Extract the [X, Y] coordinate from the center of the cell holding the provided text.  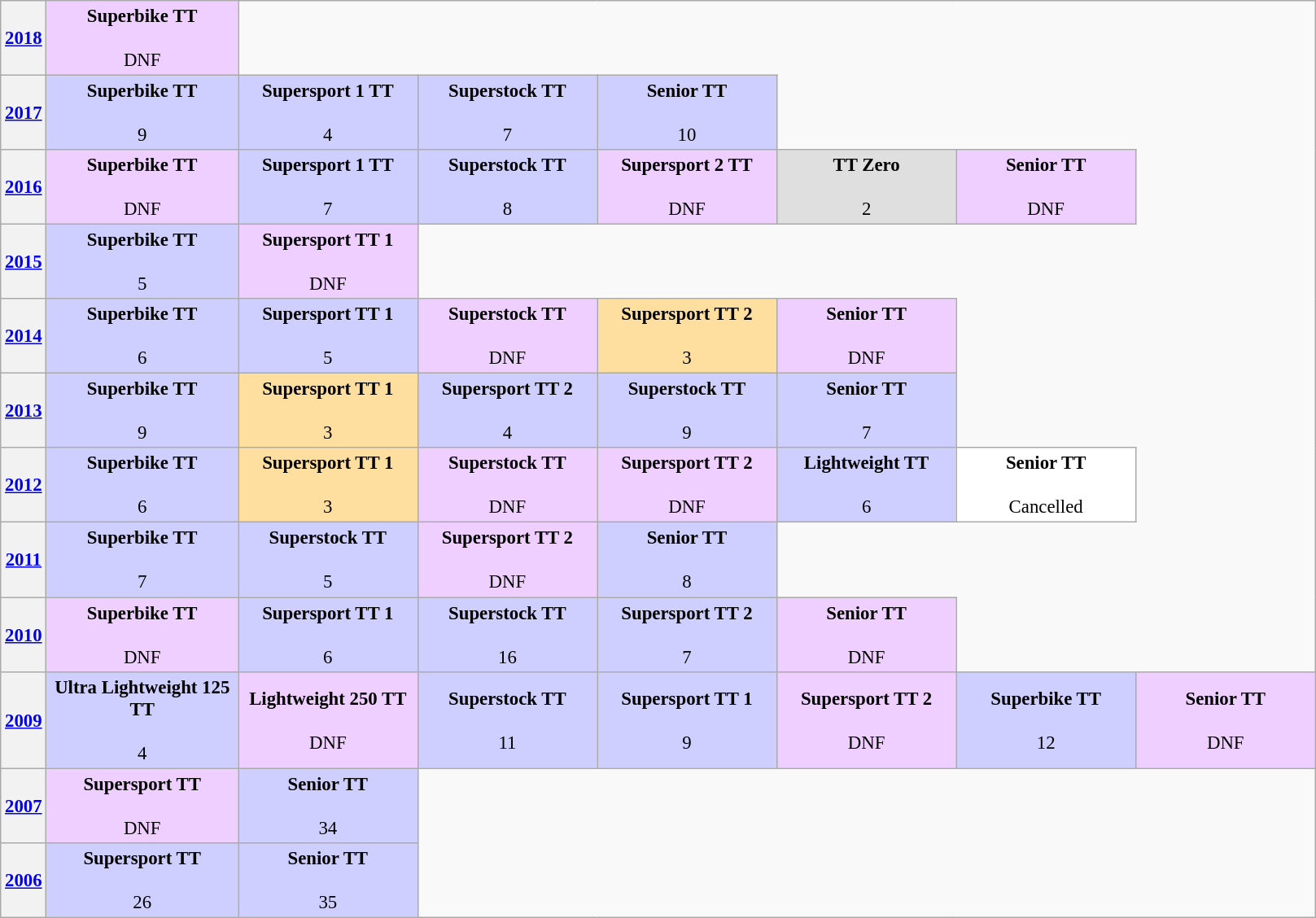
2010 [24, 635]
TT Zero2 [866, 187]
2016 [24, 187]
Supersport TTDNF [142, 806]
2017 [24, 113]
2006 [24, 880]
Supersport TT 27 [687, 635]
Senior TT8 [687, 560]
Superbike TT 9 [142, 113]
Supersport TT 1 5 [327, 336]
Superstock TT7 [508, 113]
Superstock TT5 [327, 560]
Lightweight 250 TTDNF [327, 719]
Supersport 2 TTDNF [687, 187]
Superbike TT12 [1047, 719]
Senior TT DNF [866, 336]
Supersport 1 TT4 [327, 113]
Superbike TT7 [142, 560]
Senior TT35 [327, 880]
Supersport 1 TT7 [327, 187]
2018 [24, 38]
Supersport TT 16 [327, 635]
Supersport TT 19 [687, 719]
Supersport TT 1 DNF [327, 262]
Supersport TT 2 3 [687, 336]
2015 [24, 262]
Lightweight TT 6 [866, 485]
Superbike TTDNF [142, 635]
2011 [24, 560]
Senior TT34 [327, 806]
2013 [24, 411]
2007 [24, 806]
Ultra Lightweight 125 TT4 [142, 719]
2012 [24, 485]
Superbike TT5 [142, 262]
Superstock TT 9 [687, 411]
Superstock TT11 [508, 719]
Supersport TT26 [142, 880]
Superstock TT8 [508, 187]
2009 [24, 719]
2014 [24, 336]
Senior TT 7 [866, 411]
Superstock TT 16 [508, 635]
Superbike TT9 [142, 411]
Senior TT10 [687, 113]
Supersport TT 24 [508, 411]
Senior TTCancelled [1047, 485]
